Find where the given text appears and provide that cell's center as (x, y) coordinate. 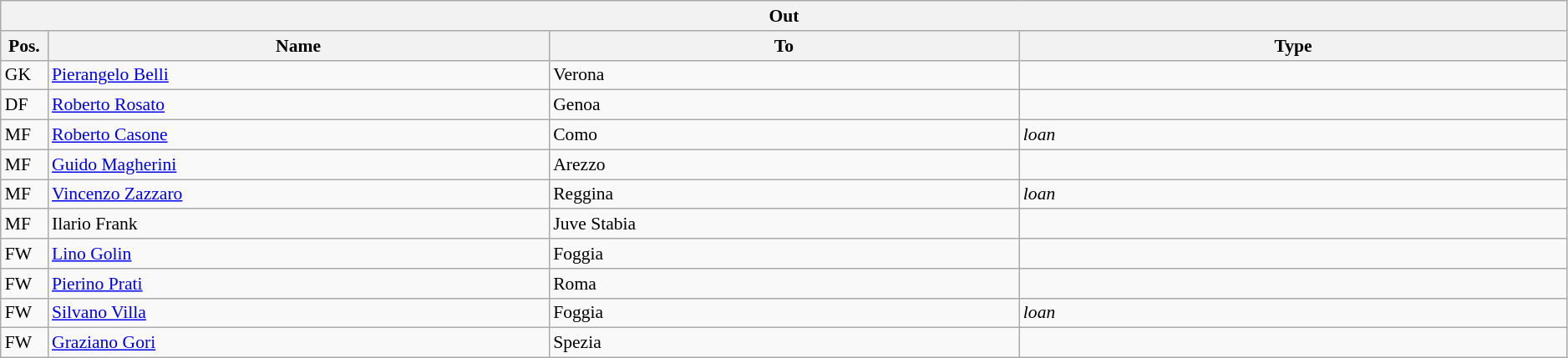
Graziano Gori (298, 343)
Ilario Frank (298, 224)
GK (24, 75)
Vincenzo Zazzaro (298, 194)
Type (1293, 46)
Juve Stabia (784, 224)
To (784, 46)
Out (784, 16)
Spezia (784, 343)
Pierino Prati (298, 284)
DF (24, 105)
Silvano Villa (298, 313)
Roberto Casone (298, 135)
Reggina (784, 194)
Arezzo (784, 164)
Lino Golin (298, 254)
Roma (784, 284)
Genoa (784, 105)
Como (784, 135)
Guido Magherini (298, 164)
Verona (784, 75)
Pierangelo Belli (298, 75)
Roberto Rosato (298, 105)
Pos. (24, 46)
Name (298, 46)
